Determine the [X, Y] coordinate at the center of the cell enclosing the given text.  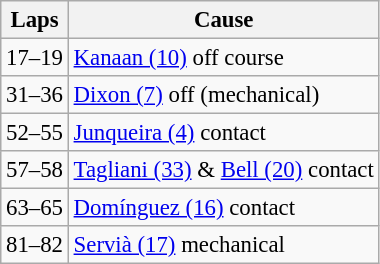
57–58 [35, 170]
Laps [35, 20]
Kanaan (10) off course [224, 58]
Cause [224, 20]
17–19 [35, 58]
Servià (17) mechanical [224, 245]
81–82 [35, 245]
Junqueira (4) contact [224, 133]
Dixon (7) off (mechanical) [224, 95]
63–65 [35, 208]
52–55 [35, 133]
Tagliani (33) & Bell (20) contact [224, 170]
Domínguez (16) contact [224, 208]
31–36 [35, 95]
